For the text-containing cell, return its midpoint in (x, y) coordinate format. 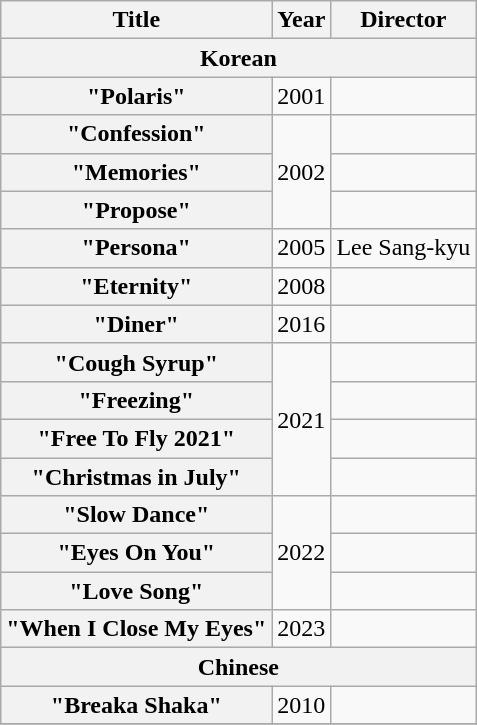
"Diner" (136, 324)
Year (302, 20)
2010 (302, 705)
"When I Close My Eyes" (136, 629)
"Eternity" (136, 286)
"Confession" (136, 134)
2001 (302, 96)
"Eyes On You" (136, 553)
"Breaka Shaka" (136, 705)
Korean (238, 58)
"Cough Syrup" (136, 362)
Chinese (238, 667)
"Freezing" (136, 400)
"Slow Dance" (136, 515)
"Love Song" (136, 591)
2016 (302, 324)
2005 (302, 248)
"Free To Fly 2021" (136, 438)
Lee Sang-kyu (404, 248)
2002 (302, 172)
2023 (302, 629)
2022 (302, 553)
"Polaris" (136, 96)
2008 (302, 286)
"Propose" (136, 210)
"Christmas in July" (136, 477)
Director (404, 20)
"Persona" (136, 248)
2021 (302, 419)
"Memories" (136, 172)
Title (136, 20)
